For the text-containing cell, return its midpoint in [x, y] coordinate format. 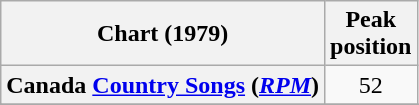
Canada Country Songs (RPM) [163, 85]
Chart (1979) [163, 34]
Peakposition [371, 34]
52 [371, 85]
